Find where the given text appears and provide that cell's center as [X, Y] coordinate. 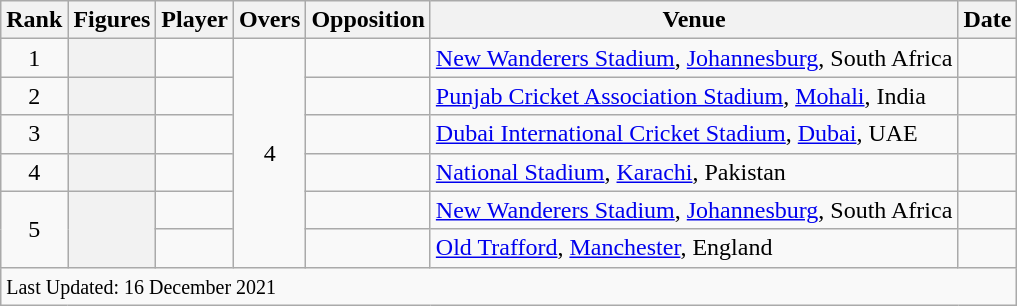
2 [34, 96]
Rank [34, 20]
Venue [694, 20]
Last Updated: 16 December 2021 [509, 286]
Date [988, 20]
Dubai International Cricket Stadium, Dubai, UAE [694, 134]
3 [34, 134]
1 [34, 58]
National Stadium, Karachi, Pakistan [694, 172]
Overs [270, 20]
Old Trafford, Manchester, England [694, 248]
5 [34, 229]
Punjab Cricket Association Stadium, Mohali, India [694, 96]
Player [195, 20]
Figures [112, 20]
Opposition [368, 20]
